For the text-containing cell, return its midpoint in [X, Y] coordinate format. 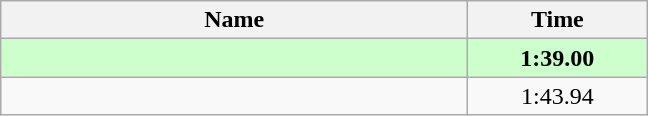
1:39.00 [558, 58]
1:43.94 [558, 96]
Name [234, 20]
Time [558, 20]
